Output the [x, y] coordinate of the center of the cell containing the given text.  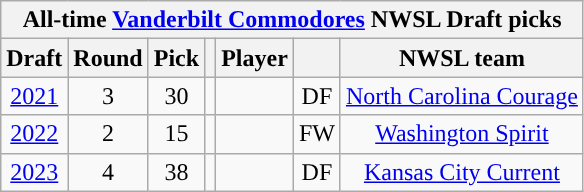
Round [108, 58]
Pick [176, 58]
2023 [34, 172]
Kansas City Current [462, 172]
30 [176, 96]
2021 [34, 96]
FW [316, 134]
NWSL team [462, 58]
All-time Vanderbilt Commodores NWSL Draft picks [292, 20]
38 [176, 172]
North Carolina Courage [462, 96]
Player [255, 58]
2022 [34, 134]
3 [108, 96]
2 [108, 134]
4 [108, 172]
Washington Spirit [462, 134]
15 [176, 134]
Draft [34, 58]
